From the cell containing the given text, extract its center point as [x, y] coordinate. 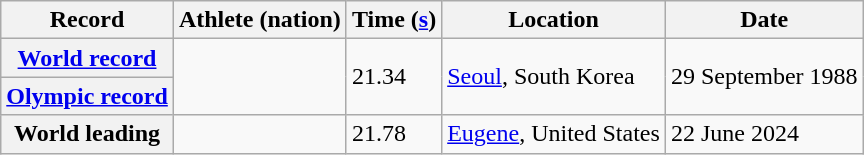
21.34 [394, 77]
22 June 2024 [764, 134]
Time (s) [394, 20]
Record [88, 20]
Olympic record [88, 96]
Eugene, United States [554, 134]
29 September 1988 [764, 77]
Location [554, 20]
21.78 [394, 134]
Athlete (nation) [260, 20]
Date [764, 20]
Seoul, South Korea [554, 77]
World record [88, 58]
World leading [88, 134]
